From the cell containing the given text, extract its center point as (x, y) coordinate. 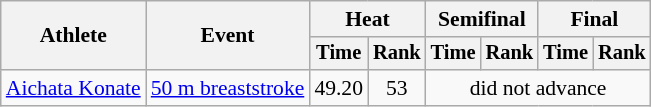
53 (397, 88)
Event (228, 36)
50 m breaststroke (228, 88)
Aichata Konate (74, 88)
Athlete (74, 36)
Final (594, 19)
did not advance (538, 88)
Heat (367, 19)
Semifinal (482, 19)
49.20 (338, 88)
